Search for the cell housing the specified text and yield its (x, y) center coordinate. 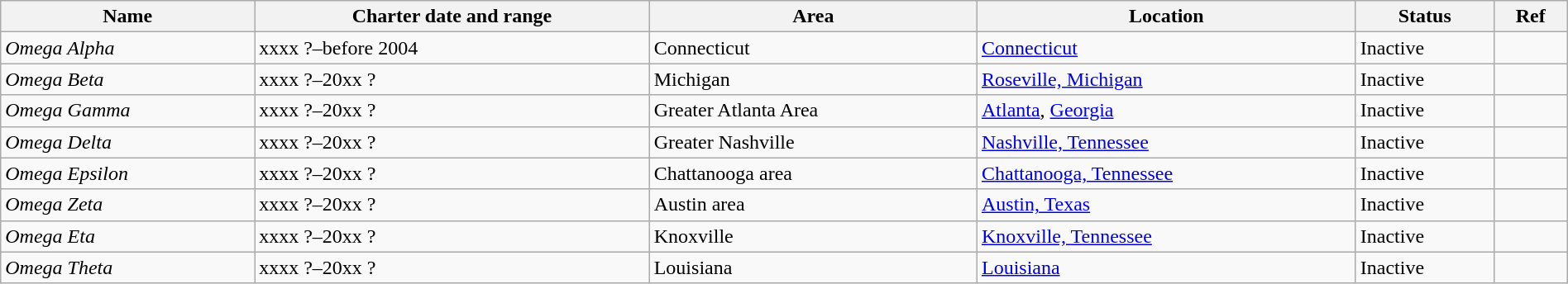
Charter date and range (452, 17)
Name (127, 17)
Omega Eta (127, 236)
Knoxville (813, 236)
Michigan (813, 79)
Status (1424, 17)
Omega Gamma (127, 111)
Greater Atlanta Area (813, 111)
Austin, Texas (1166, 205)
Omega Beta (127, 79)
Atlanta, Georgia (1166, 111)
Greater Nashville (813, 142)
Chattanooga, Tennessee (1166, 173)
Area (813, 17)
xxxx ?–before 2004 (452, 48)
Omega Theta (127, 267)
Omega Delta (127, 142)
Ref (1530, 17)
Omega Zeta (127, 205)
Roseville, Michigan (1166, 79)
Location (1166, 17)
Austin area (813, 205)
Nashville, Tennessee (1166, 142)
Omega Alpha (127, 48)
Chattanooga area (813, 173)
Omega Epsilon (127, 173)
Knoxville, Tennessee (1166, 236)
